From the cell containing the given text, extract its center point as (x, y) coordinate. 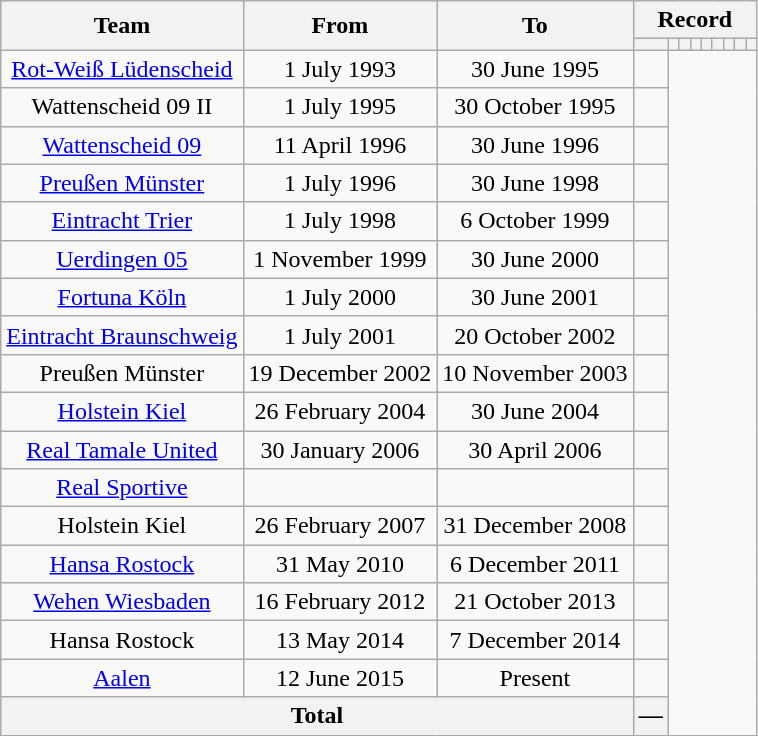
— (650, 716)
26 February 2007 (340, 526)
Aalen (122, 678)
1 July 1996 (340, 183)
12 June 2015 (340, 678)
Total (317, 716)
30 June 2004 (535, 411)
Wattenscheid 09 (122, 145)
30 April 2006 (535, 449)
Rot-Weiß Lüdenscheid (122, 69)
1 July 1995 (340, 107)
30 June 1996 (535, 145)
26 February 2004 (340, 411)
11 April 1996 (340, 145)
1 July 2000 (340, 297)
19 December 2002 (340, 373)
1 July 1993 (340, 69)
10 November 2003 (535, 373)
30 January 2006 (340, 449)
30 June 1995 (535, 69)
Record (695, 20)
Real Tamale United (122, 449)
Wehen Wiesbaden (122, 602)
Eintracht Braunschweig (122, 335)
20 October 2002 (535, 335)
1 November 1999 (340, 259)
Uerdingen 05 (122, 259)
To (535, 26)
7 December 2014 (535, 640)
31 May 2010 (340, 564)
30 June 2000 (535, 259)
1 July 1998 (340, 221)
From (340, 26)
Real Sportive (122, 488)
Wattenscheid 09 II (122, 107)
Eintracht Trier (122, 221)
Team (122, 26)
1 July 2001 (340, 335)
Present (535, 678)
30 June 1998 (535, 183)
16 February 2012 (340, 602)
6 October 1999 (535, 221)
6 December 2011 (535, 564)
21 October 2013 (535, 602)
13 May 2014 (340, 640)
30 June 2001 (535, 297)
30 October 1995 (535, 107)
Fortuna Köln (122, 297)
31 December 2008 (535, 526)
